Search for the cell housing the specified text and yield its [X, Y] center coordinate. 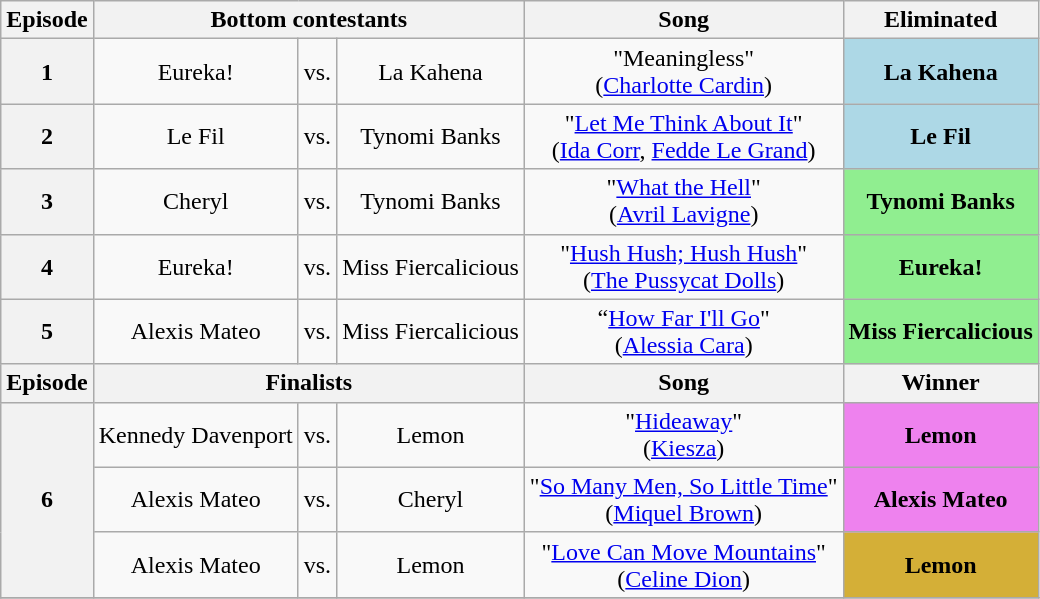
Kennedy Davenport [196, 434]
3 [47, 202]
2 [47, 136]
"Love Can Move Mountains" (Celine Dion) [684, 564]
"What the Hell"(Avril Lavigne) [684, 202]
1 [47, 72]
Finalists [308, 383]
"Hush Hush; Hush Hush"(The Pussycat Dolls) [684, 266]
5 [47, 332]
Winner [940, 383]
6 [47, 500]
Bottom contestants [308, 20]
Eliminated [940, 20]
"Hideaway"(Kiesza) [684, 434]
"Let Me Think About It"(Ida Corr, Fedde Le Grand) [684, 136]
"Meaningless"(Charlotte Cardin) [684, 72]
“How Far I'll Go"(Alessia Cara) [684, 332]
"So Many Men, So Little Time"(Miquel Brown) [684, 500]
4 [47, 266]
